Extract the [X, Y] coordinate from the center of the cell holding the provided text.  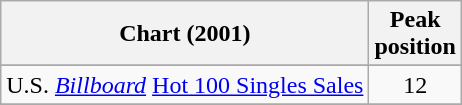
Chart (2001) [185, 34]
Peakposition [415, 34]
12 [415, 85]
U.S. Billboard Hot 100 Singles Sales [185, 85]
